Locate the cell with the specified text and output its (x, y) center coordinate. 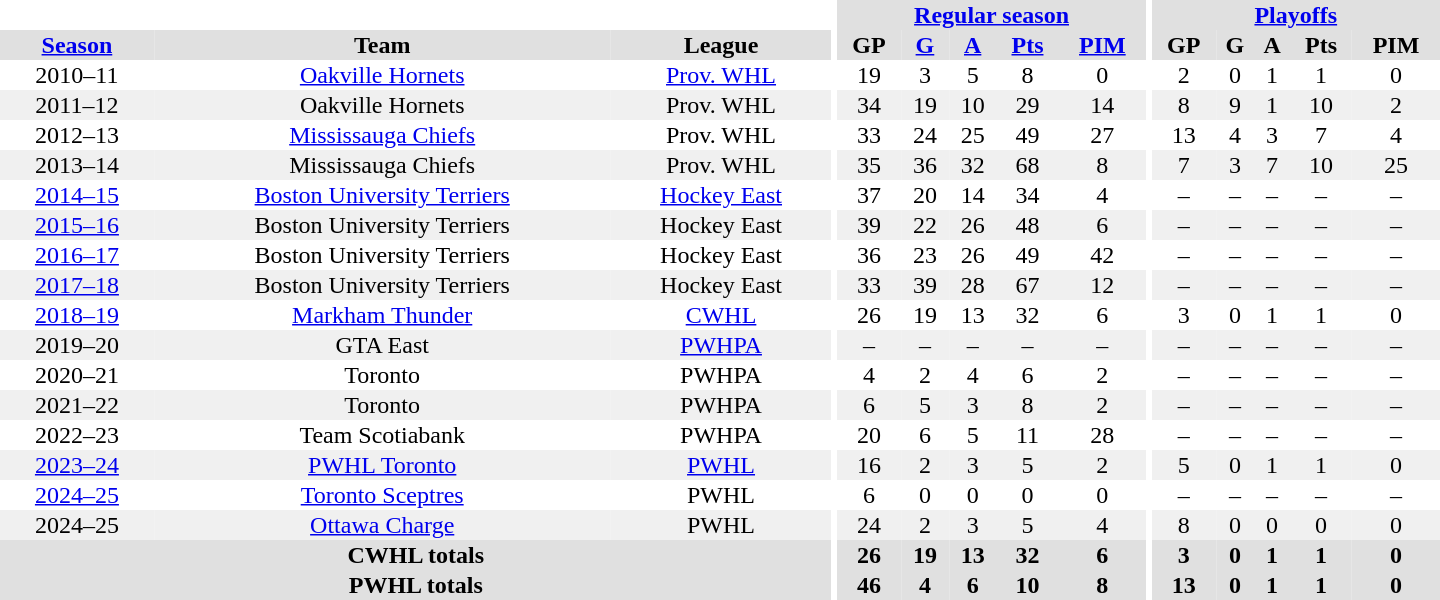
2023–24 (77, 465)
12 (1102, 285)
2017–18 (77, 285)
2011–12 (77, 105)
27 (1102, 135)
Ottawa Charge (382, 525)
CWHL (722, 315)
2015–16 (77, 225)
Team (382, 45)
2013–14 (77, 165)
23 (925, 255)
2016–17 (77, 255)
2014–15 (77, 195)
League (722, 45)
9 (1235, 105)
2012–13 (77, 135)
48 (1028, 225)
2019–20 (77, 345)
11 (1028, 435)
Team Scotiabank (382, 435)
29 (1028, 105)
CWHL totals (416, 555)
Season (77, 45)
2010–11 (77, 75)
67 (1028, 285)
2020–21 (77, 375)
46 (869, 585)
2022–23 (77, 435)
35 (869, 165)
Playoffs (1296, 15)
2021–22 (77, 405)
PWHL totals (416, 585)
Regular season (992, 15)
GTA East (382, 345)
37 (869, 195)
16 (869, 465)
22 (925, 225)
Markham Thunder (382, 315)
2018–19 (77, 315)
PWHL Toronto (382, 465)
42 (1102, 255)
Toronto Sceptres (382, 495)
68 (1028, 165)
